Output the [X, Y] coordinate of the center of the cell containing the given text.  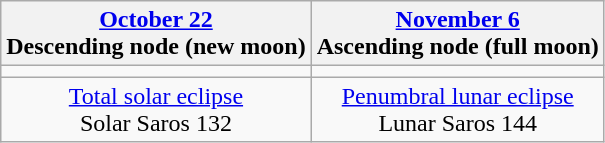
Total solar eclipseSolar Saros 132 [156, 110]
October 22Descending node (new moon) [156, 34]
November 6Ascending node (full moon) [458, 34]
Penumbral lunar eclipseLunar Saros 144 [458, 110]
